Detect which cell encompasses the target text, then output its (x, y) center coordinate. 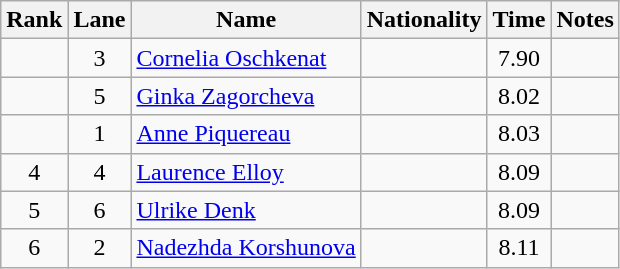
Time (519, 20)
Rank (34, 20)
1 (100, 134)
Notes (585, 20)
Lane (100, 20)
Anne Piquereau (246, 134)
Name (246, 20)
7.90 (519, 58)
Ulrike Denk (246, 210)
3 (100, 58)
8.03 (519, 134)
8.11 (519, 248)
Nationality (424, 20)
Laurence Elloy (246, 172)
2 (100, 248)
Nadezhda Korshunova (246, 248)
8.02 (519, 96)
Ginka Zagorcheva (246, 96)
Cornelia Oschkenat (246, 58)
